Detect which cell encompasses the target text, then output its [x, y] center coordinate. 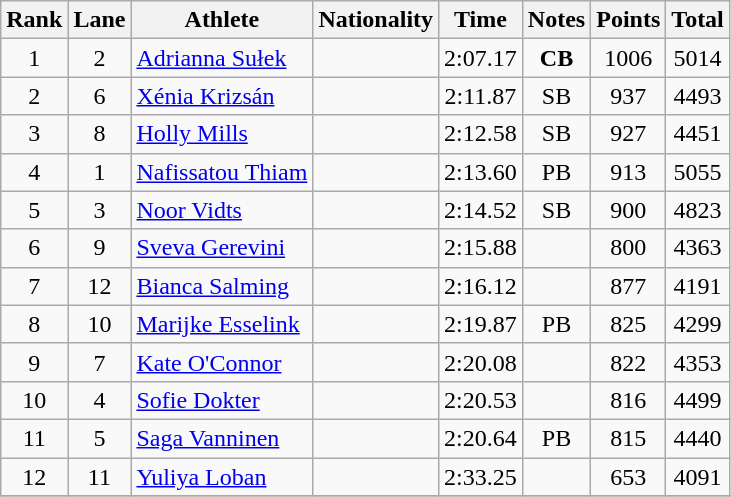
5055 [698, 172]
Nafissatou Thiam [222, 172]
4493 [698, 96]
937 [628, 96]
815 [628, 438]
Points [628, 20]
Saga Vanninen [222, 438]
Total [698, 20]
4823 [698, 210]
Noor Vidts [222, 210]
2:14.52 [481, 210]
2:20.64 [481, 438]
Athlete [222, 20]
Rank [34, 20]
2:07.17 [481, 58]
4191 [698, 286]
Holly Mills [222, 134]
913 [628, 172]
Nationality [376, 20]
2:13.60 [481, 172]
CB [556, 58]
Notes [556, 20]
900 [628, 210]
Kate O'Connor [222, 362]
Xénia Krizsán [222, 96]
Time [481, 20]
2:12.58 [481, 134]
Sofie Dokter [222, 400]
816 [628, 400]
2:33.25 [481, 477]
2:11.87 [481, 96]
4499 [698, 400]
927 [628, 134]
Yuliya Loban [222, 477]
2:15.88 [481, 248]
4091 [698, 477]
5014 [698, 58]
2:20.53 [481, 400]
800 [628, 248]
4353 [698, 362]
4299 [698, 324]
Lane [100, 20]
2:19.87 [481, 324]
Bianca Salming [222, 286]
Sveva Gerevini [222, 248]
Adrianna Sułek [222, 58]
4451 [698, 134]
4363 [698, 248]
653 [628, 477]
2:16.12 [481, 286]
825 [628, 324]
877 [628, 286]
Marijke Esselink [222, 324]
1006 [628, 58]
2:20.08 [481, 362]
4440 [698, 438]
822 [628, 362]
